Scan for the cell matching the given text and deliver its [x, y] coordinate at center. 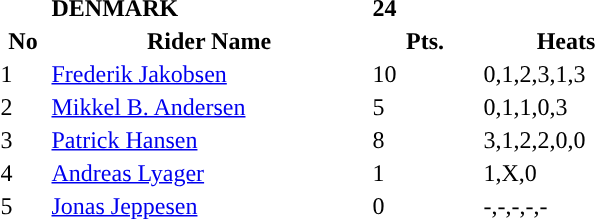
5 [425, 107]
Patrick Hansen [209, 140]
1 [425, 173]
Andreas Lyager [209, 173]
Rider Name [209, 41]
Frederik Jakobsen [209, 74]
Pts. [425, 41]
8 [425, 140]
Mikkel B. Andersen [209, 107]
10 [425, 74]
